Determine the (x, y) coordinate at the center of the cell enclosing the given text.  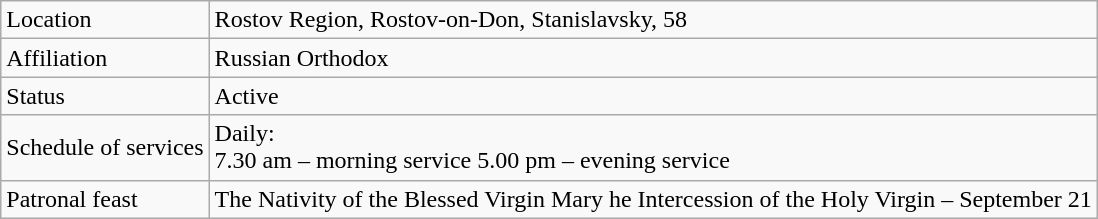
Schedule of services (105, 148)
Affiliation (105, 58)
Daily:7.30 am – morning service 5.00 pm – evening service (653, 148)
Russian Orthodox (653, 58)
Rostov Region, Rostov-on-Don, Stanislavsky, 58 (653, 20)
Location (105, 20)
Active (653, 96)
Patronal feast (105, 199)
The Nativity of the Blessed Virgin Mary he Intercession of the Holy Virgin – September 21 (653, 199)
Status (105, 96)
